Identify which cell holds the provided text, then report its [x, y] central coordinate. 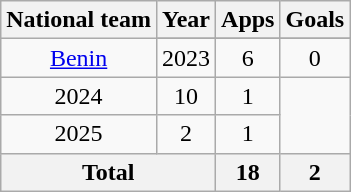
Year [186, 20]
2023 [186, 58]
Benin [79, 58]
Total [108, 172]
6 [248, 58]
18 [248, 172]
National team [79, 20]
10 [186, 96]
Goals [315, 20]
2024 [79, 96]
Apps [248, 20]
2025 [79, 134]
0 [315, 58]
